Determine the [X, Y] coordinate at the center of the cell enclosing the given text.  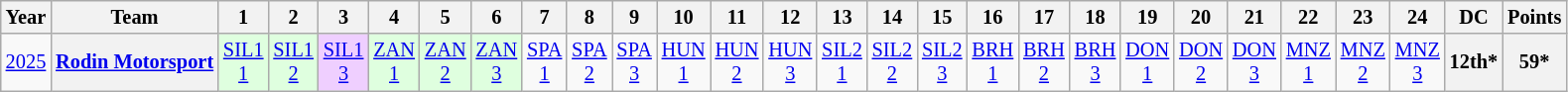
3 [343, 17]
4 [394, 17]
21 [1254, 17]
13 [842, 17]
5 [446, 17]
SPA2 [589, 62]
Rodin Motorsport [135, 62]
MNZ2 [1364, 62]
DON2 [1201, 62]
10 [684, 17]
24 [1417, 17]
MNZ1 [1308, 62]
BRH1 [993, 62]
18 [1096, 17]
8 [589, 17]
ZAN1 [394, 62]
SIL12 [293, 62]
11 [737, 17]
16 [993, 17]
SPA3 [633, 62]
Year [26, 17]
22 [1308, 17]
Team [135, 17]
20 [1201, 17]
12th* [1474, 62]
17 [1044, 17]
2 [293, 17]
HUN1 [684, 62]
59* [1534, 62]
SIL11 [243, 62]
14 [892, 17]
SIL13 [343, 62]
6 [496, 17]
Points [1534, 17]
ZAN3 [496, 62]
19 [1147, 17]
SIL23 [942, 62]
1 [243, 17]
MNZ3 [1417, 62]
HUN2 [737, 62]
SIL21 [842, 62]
DON3 [1254, 62]
ZAN2 [446, 62]
2025 [26, 62]
SIL22 [892, 62]
12 [790, 17]
BRH2 [1044, 62]
15 [942, 17]
DON1 [1147, 62]
7 [544, 17]
BRH3 [1096, 62]
9 [633, 17]
23 [1364, 17]
SPA1 [544, 62]
DC [1474, 17]
HUN3 [790, 62]
